Provide the (x, y) coordinate of the cell's center where the given text is located.  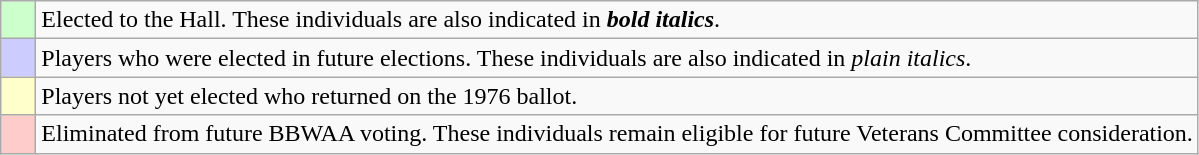
Elected to the Hall. These individuals are also indicated in bold italics. (618, 20)
Eliminated from future BBWAA voting. These individuals remain eligible for future Veterans Committee consideration. (618, 134)
Players who were elected in future elections. These individuals are also indicated in plain italics. (618, 58)
Players not yet elected who returned on the 1976 ballot. (618, 96)
